Return the [X, Y] coordinate for the center point of the cell that contains the specified text.  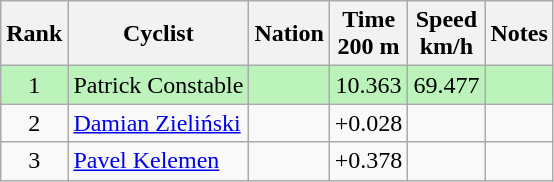
+0.028 [368, 123]
Pavel Kelemen [158, 161]
10.363 [368, 85]
Cyclist [158, 34]
Time200 m [368, 34]
1 [34, 85]
3 [34, 161]
Nation [289, 34]
Patrick Constable [158, 85]
2 [34, 123]
Notes [519, 34]
Rank [34, 34]
+0.378 [368, 161]
69.477 [446, 85]
Damian Zieliński [158, 123]
Speedkm/h [446, 34]
